Output the [X, Y] coordinate of the center of the cell containing the given text.  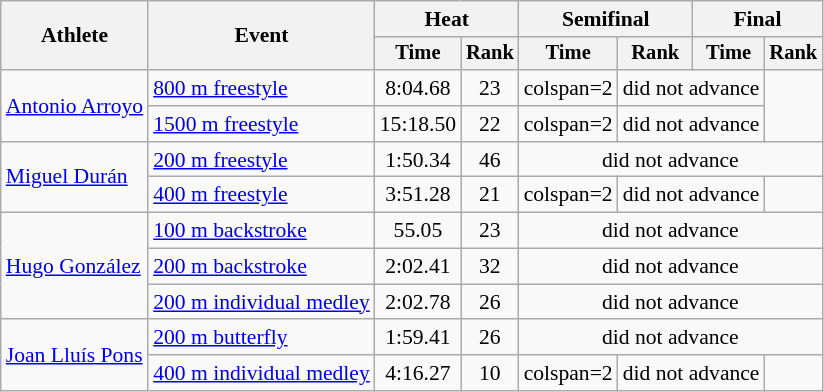
22 [490, 124]
15:18.50 [418, 124]
55.05 [418, 231]
100 m backstroke [262, 231]
400 m individual medley [262, 373]
2:02.41 [418, 267]
1500 m freestyle [262, 124]
1:59.41 [418, 338]
Antonio Arroyo [74, 106]
32 [490, 267]
4:16.27 [418, 373]
200 m individual medley [262, 302]
46 [490, 160]
200 m freestyle [262, 160]
Athlete [74, 36]
800 m freestyle [262, 88]
1:50.34 [418, 160]
400 m freestyle [262, 195]
2:02.78 [418, 302]
Joan Lluís Pons [74, 356]
Hugo González [74, 266]
10 [490, 373]
Miguel Durán [74, 178]
200 m backstroke [262, 267]
3:51.28 [418, 195]
Semifinal [606, 19]
Heat [447, 19]
Final [758, 19]
Event [262, 36]
21 [490, 195]
8:04.68 [418, 88]
200 m butterfly [262, 338]
